Search for the cell housing the specified text and yield its (x, y) center coordinate. 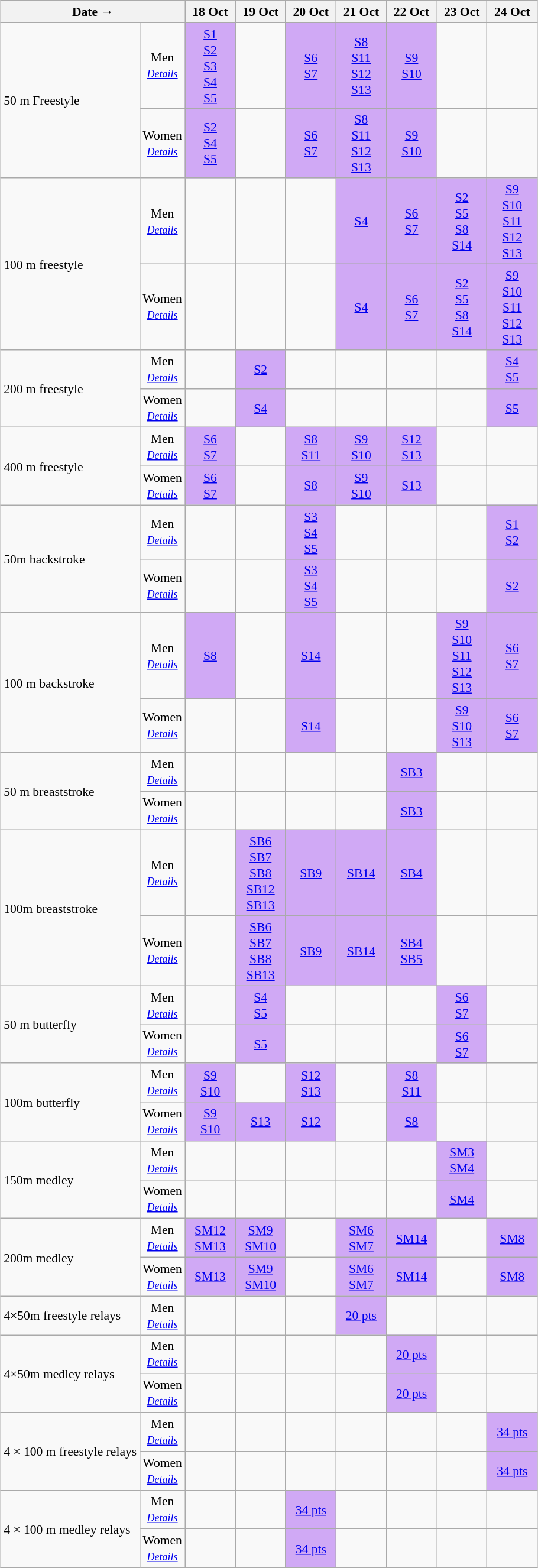
4 × 100 m freestyle relays (70, 1451)
S2S4S5 (210, 143)
19 Oct (260, 12)
SM13 (210, 1277)
4 × 100 m medley relays (70, 1529)
S1S2 (512, 532)
SB4 (411, 873)
100 m freestyle (70, 264)
400 m freestyle (70, 466)
100 m backstroke (70, 682)
50 m breaststroke (70, 791)
200m medley (70, 1257)
4×50m freestyle relays (70, 1316)
S1S2S3S4S5 (210, 65)
200 m freestyle (70, 388)
SM12SM13 (210, 1238)
SB6SB7SB8SB12SB13 (260, 873)
50m backstroke (70, 559)
4×50m medley relays (70, 1374)
S9S10S13 (462, 725)
100m breaststroke (70, 908)
21 Oct (361, 12)
SB4SB5 (411, 951)
50 m Freestyle (70, 101)
22 Oct (411, 12)
150m medley (70, 1179)
SM3SM4 (462, 1160)
SB6SB7SB8SB13 (260, 951)
23 Oct (462, 12)
S12 (311, 1122)
24 Oct (512, 12)
100m butterfly (70, 1102)
18 Oct (210, 12)
20 Oct (311, 12)
50 m butterfly (70, 1024)
Date → (93, 12)
SM4 (462, 1199)
